Scan for the cell matching the given text and deliver its [X, Y] coordinate at center. 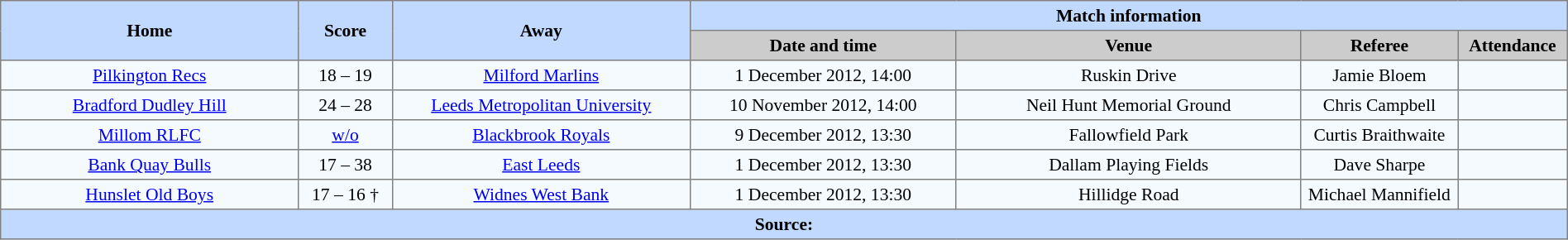
1 December 2012, 14:00 [823, 75]
18 – 19 [346, 75]
Dallam Playing Fields [1128, 165]
Home [150, 31]
Michael Mannifield [1379, 194]
East Leeds [541, 165]
Pilkington Recs [150, 75]
Bank Quay Bulls [150, 165]
24 – 28 [346, 105]
10 November 2012, 14:00 [823, 105]
Millom RLFC [150, 135]
17 – 16 † [346, 194]
Bradford Dudley Hill [150, 105]
Blackbrook Royals [541, 135]
Chris Campbell [1379, 105]
Score [346, 31]
Source: [784, 224]
Curtis Braithwaite [1379, 135]
Venue [1128, 46]
Dave Sharpe [1379, 165]
Widnes West Bank [541, 194]
w/o [346, 135]
Ruskin Drive [1128, 75]
Away [541, 31]
Attendance [1513, 46]
Jamie Bloem [1379, 75]
Milford Marlins [541, 75]
Leeds Metropolitan University [541, 105]
9 December 2012, 13:30 [823, 135]
Hunslet Old Boys [150, 194]
Match information [1128, 16]
17 – 38 [346, 165]
Hillidge Road [1128, 194]
Fallowfield Park [1128, 135]
Date and time [823, 46]
Referee [1379, 46]
Neil Hunt Memorial Ground [1128, 105]
